Capture the cell that displays the provided text and extract its (X, Y) central coordinate. 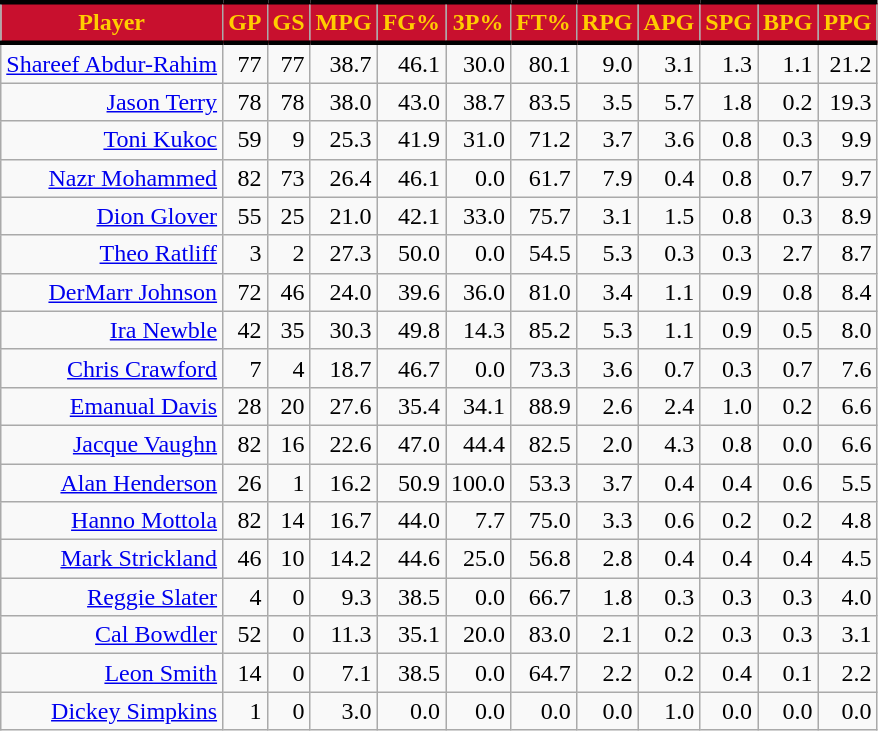
22.6 (344, 444)
73 (288, 178)
Shareef Abdur-Rahim (112, 63)
83.0 (544, 635)
DerMarr Johnson (112, 292)
7 (245, 368)
FT% (544, 22)
11.3 (344, 635)
Reggie Slater (112, 597)
49.8 (411, 330)
10 (288, 559)
3.0 (344, 711)
Emanual Davis (112, 406)
0.5 (788, 330)
Hanno Mottola (112, 521)
55 (245, 216)
39.6 (411, 292)
2.7 (788, 254)
4.3 (669, 444)
9.7 (848, 178)
2.4 (669, 406)
4.0 (848, 597)
APG (669, 22)
FG% (411, 22)
82.5 (544, 444)
35.4 (411, 406)
8.7 (848, 254)
1.5 (669, 216)
25.0 (478, 559)
44.6 (411, 559)
33.0 (478, 216)
9 (288, 140)
75.7 (544, 216)
Toni Kukoc (112, 140)
44.0 (411, 521)
46.7 (411, 368)
9.3 (344, 597)
Dickey Simpkins (112, 711)
2.6 (607, 406)
21.0 (344, 216)
3 (245, 254)
43.0 (411, 102)
72 (245, 292)
2.8 (607, 559)
Mark Strickland (112, 559)
Chris Crawford (112, 368)
7.7 (478, 521)
2 (288, 254)
19.3 (848, 102)
Cal Bowdler (112, 635)
PPG (848, 22)
Leon Smith (112, 673)
28 (245, 406)
50.0 (411, 254)
20 (288, 406)
50.9 (411, 483)
5.5 (848, 483)
7.1 (344, 673)
30.3 (344, 330)
53.3 (544, 483)
30.0 (478, 63)
GP (245, 22)
SPG (729, 22)
36.0 (478, 292)
27.3 (344, 254)
0.1 (788, 673)
3.3 (607, 521)
9.0 (607, 63)
35.1 (411, 635)
85.2 (544, 330)
24.0 (344, 292)
7.9 (607, 178)
31.0 (478, 140)
3.5 (607, 102)
34.1 (478, 406)
3.4 (607, 292)
RPG (607, 22)
54.5 (544, 254)
75.0 (544, 521)
Dion Glover (112, 216)
4.5 (848, 559)
41.9 (411, 140)
52 (245, 635)
42.1 (411, 216)
38.0 (344, 102)
59 (245, 140)
4.8 (848, 521)
61.7 (544, 178)
2.0 (607, 444)
8.0 (848, 330)
GS (288, 22)
14.2 (344, 559)
25 (288, 216)
27.6 (344, 406)
Ira Newble (112, 330)
42 (245, 330)
16 (288, 444)
80.1 (544, 63)
9.9 (848, 140)
83.5 (544, 102)
64.7 (544, 673)
16.7 (344, 521)
71.2 (544, 140)
26 (245, 483)
Jason Terry (112, 102)
BPG (788, 22)
Theo Ratliff (112, 254)
Alan Henderson (112, 483)
25.3 (344, 140)
Nazr Mohammed (112, 178)
8.9 (848, 216)
8.4 (848, 292)
35 (288, 330)
21.2 (848, 63)
1.3 (729, 63)
3P% (478, 22)
16.2 (344, 483)
47.0 (411, 444)
Jacque Vaughn (112, 444)
44.4 (478, 444)
26.4 (344, 178)
56.8 (544, 559)
5.7 (669, 102)
MPG (344, 22)
Player (112, 22)
100.0 (478, 483)
81.0 (544, 292)
2.1 (607, 635)
88.9 (544, 406)
7.6 (848, 368)
73.3 (544, 368)
18.7 (344, 368)
14.3 (478, 330)
20.0 (478, 635)
66.7 (544, 597)
